Determine the (x, y) coordinate at the center of the cell enclosing the given text.  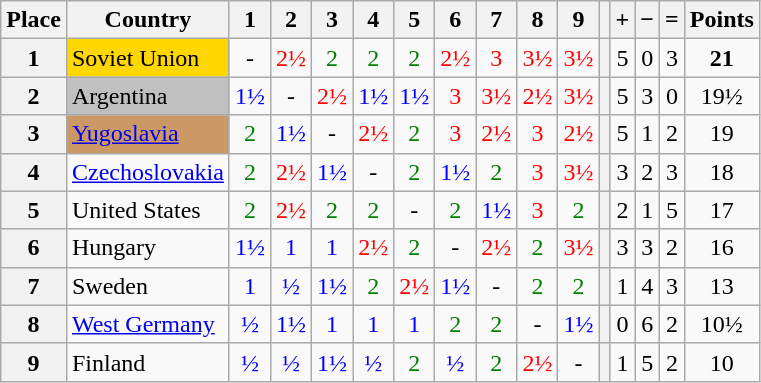
= (672, 20)
19½ (722, 96)
18 (722, 172)
Argentina (148, 96)
13 (722, 286)
Czechoslovakia (148, 172)
19 (722, 134)
21 (722, 58)
10½ (722, 324)
17 (722, 210)
16 (722, 248)
Yugoslavia (148, 134)
10 (722, 362)
United States (148, 210)
West Germany (148, 324)
Country (148, 20)
Hungary (148, 248)
Points (722, 20)
− (648, 20)
Place (34, 20)
Soviet Union (148, 58)
+ (622, 20)
Sweden (148, 286)
Finland (148, 362)
